Provide the (x, y) coordinate of the cell's center where the given text is located.  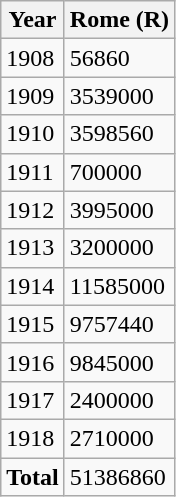
Year (33, 20)
3539000 (119, 96)
1917 (33, 400)
3598560 (119, 134)
3200000 (119, 248)
1918 (33, 438)
56860 (119, 58)
3995000 (119, 210)
1910 (33, 134)
1915 (33, 324)
1913 (33, 248)
1909 (33, 96)
2400000 (119, 400)
11585000 (119, 286)
Total (33, 477)
51386860 (119, 477)
700000 (119, 172)
1914 (33, 286)
1908 (33, 58)
1916 (33, 362)
9845000 (119, 362)
1912 (33, 210)
9757440 (119, 324)
1911 (33, 172)
2710000 (119, 438)
Rome (R) (119, 20)
